Extract the [X, Y] coordinate from the center of the cell holding the provided text.  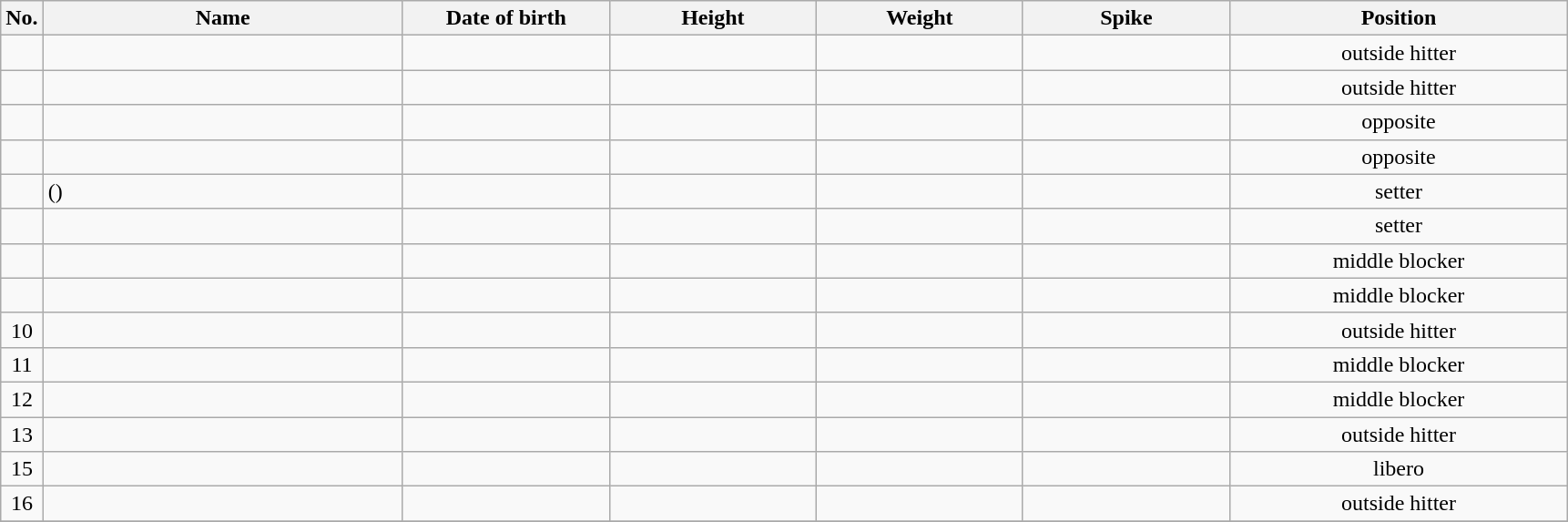
13 [22, 435]
libero [1399, 469]
16 [22, 504]
Name [222, 18]
Date of birth [506, 18]
Position [1399, 18]
Height [712, 18]
15 [22, 469]
No. [22, 18]
11 [22, 364]
Weight [920, 18]
10 [22, 330]
Spike [1125, 18]
12 [22, 399]
() [222, 191]
